Return the [X, Y] coordinate for the center point of the cell that contains the specified text.  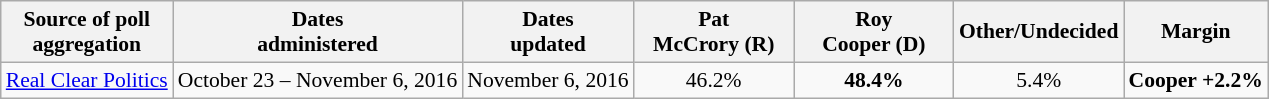
Source of pollaggregation [87, 32]
PatMcCrory (R) [714, 32]
Cooper +2.2% [1196, 80]
48.4% [874, 80]
Datesupdated [548, 32]
46.2% [714, 80]
RoyCooper (D) [874, 32]
5.4% [1039, 80]
Real Clear Politics [87, 80]
November 6, 2016 [548, 80]
Datesadministered [318, 32]
October 23 – November 6, 2016 [318, 80]
Margin [1196, 32]
Other/Undecided [1039, 32]
